Return the (x, y) coordinate for the center point of the cell that contains the specified text.  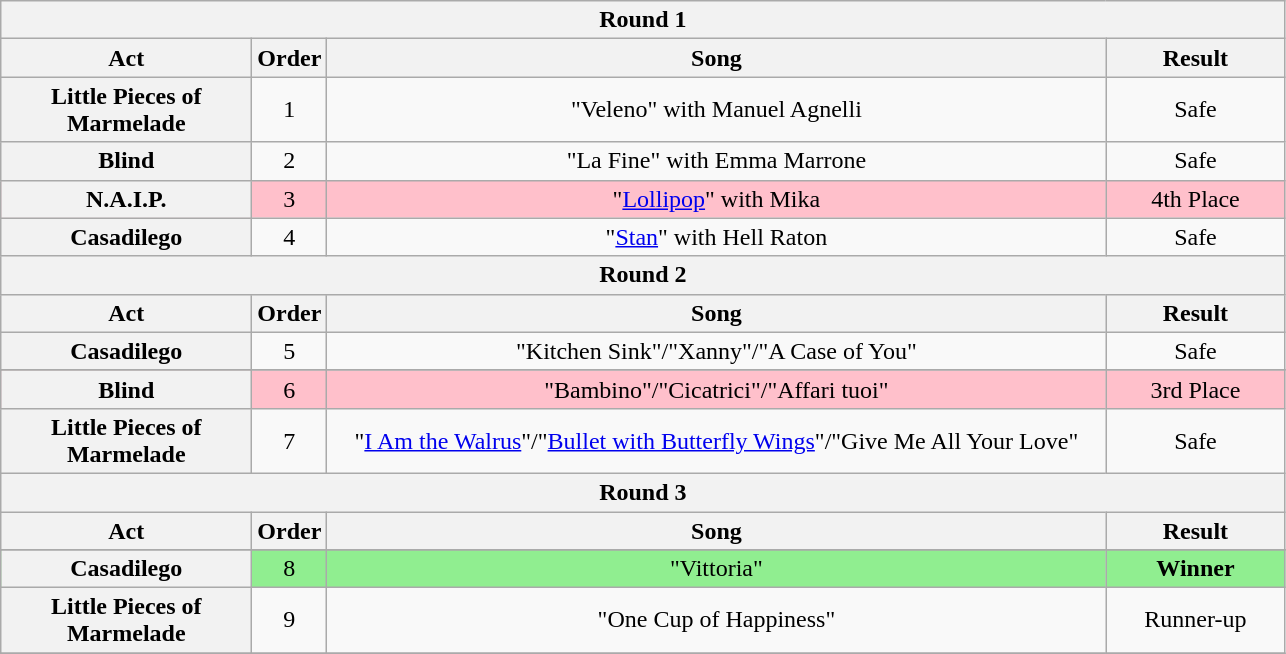
6 (290, 389)
"La Fine" with Emma Marrone (716, 161)
"One Cup of Happiness" (716, 620)
5 (290, 351)
4th Place (1196, 199)
7 (290, 440)
1 (290, 110)
Round 3 (643, 492)
"Veleno" with Manuel Agnelli (716, 110)
4 (290, 237)
"Vittoria" (716, 569)
Round 2 (643, 275)
3 (290, 199)
Winner (1196, 569)
"I Am the Walrus"/"Bullet with Butterfly Wings"/"Give Me All Your Love" (716, 440)
2 (290, 161)
"Stan" with Hell Raton (716, 237)
Runner-up (1196, 620)
"Bambino"/"Cicatrici"/"Affari tuoi" (716, 389)
N.A.I.P. (126, 199)
3rd Place (1196, 389)
8 (290, 569)
"Lollipop" with Mika (716, 199)
"Kitchen Sink"/"Xanny"/"A Case of You" (716, 351)
Round 1 (643, 20)
9 (290, 620)
